Capture the cell that displays the provided text and extract its [X, Y] central coordinate. 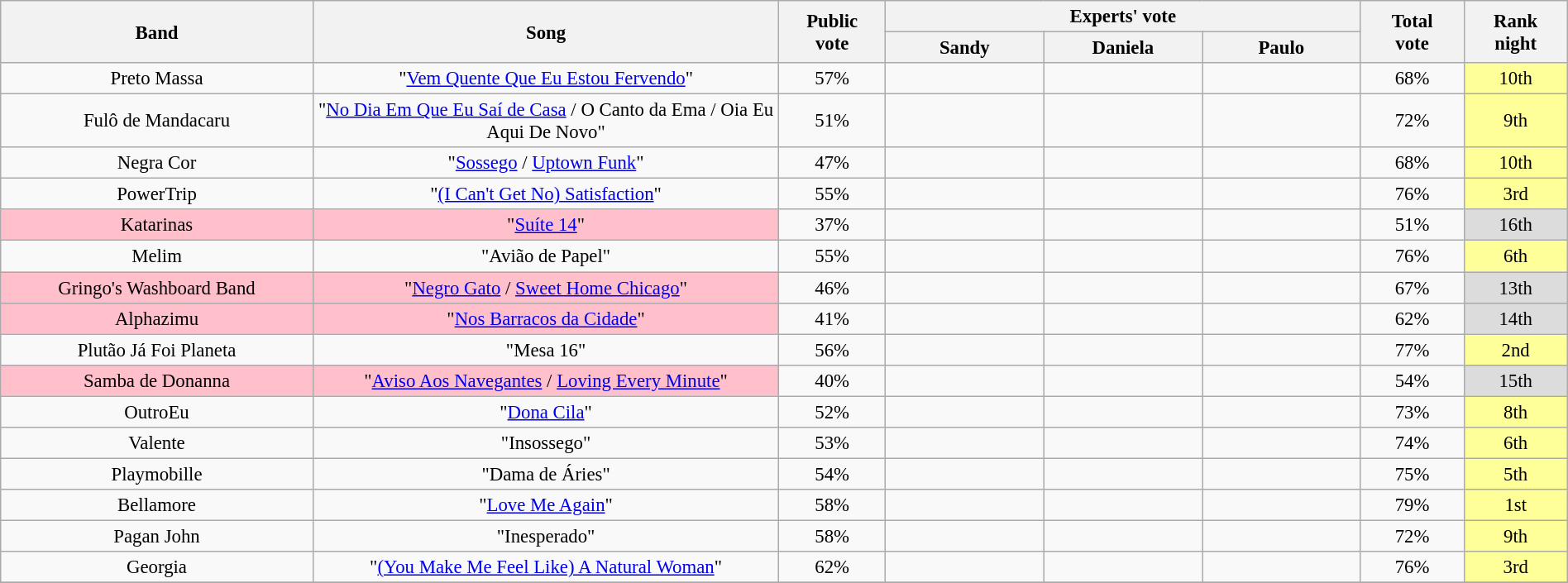
5th [1515, 474]
Playmobille [157, 474]
79% [1413, 505]
Paulo [1282, 48]
Daniela [1123, 48]
56% [832, 350]
40% [832, 380]
Preto Massa [157, 79]
75% [1413, 474]
"Dona Cila" [546, 412]
"Suíte 14" [546, 226]
PowerTrip [157, 194]
46% [832, 288]
13th [1515, 288]
"(I Can't Get No) Satisfaction" [546, 194]
14th [1515, 318]
"Vem Quente Que Eu Estou Fervendo" [546, 79]
Melim [157, 256]
15th [1515, 380]
47% [832, 163]
"Inesperado" [546, 536]
Negra Cor [157, 163]
"Insossego" [546, 443]
Sandy [965, 48]
"Mesa 16" [546, 350]
2nd [1515, 350]
77% [1413, 350]
Valente [157, 443]
OutroEu [157, 412]
Band [157, 31]
"Avião de Papel" [546, 256]
53% [832, 443]
Totalvote [1413, 31]
"Nos Barracos da Cidade" [546, 318]
Alphazimu [157, 318]
Bellamore [157, 505]
8th [1515, 412]
Pagan John [157, 536]
"(You Make Me Feel Like) A Natural Woman" [546, 567]
67% [1413, 288]
Georgia [157, 567]
Experts' vote [1123, 17]
"Love Me Again" [546, 505]
1st [1515, 505]
Song [546, 31]
"Negro Gato / Sweet Home Chicago" [546, 288]
Publicvote [832, 31]
Plutão Já Foi Planeta [157, 350]
Fulô de Mandacaru [157, 121]
37% [832, 226]
Katarinas [157, 226]
"Sossego / Uptown Funk" [546, 163]
74% [1413, 443]
52% [832, 412]
"No Dia Em Que Eu Saí de Casa / O Canto da Ema / Oia Eu Aqui De Novo" [546, 121]
Gringo's Washboard Band [157, 288]
41% [832, 318]
73% [1413, 412]
Samba de Donanna [157, 380]
57% [832, 79]
16th [1515, 226]
"Aviso Aos Navegantes / Loving Every Minute" [546, 380]
Ranknight [1515, 31]
"Dama de Áries" [546, 474]
